Determine the (x, y) coordinate at the center of the cell enclosing the given text.  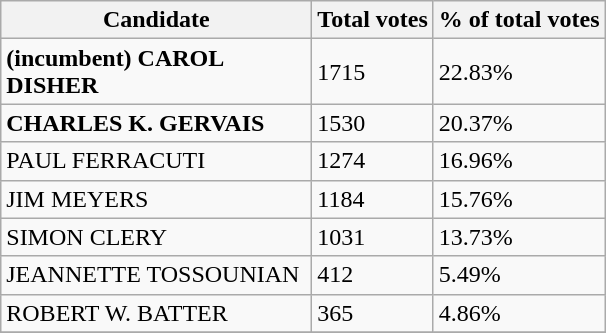
(incumbent) CAROL DISHER (156, 72)
PAUL FERRACUTI (156, 161)
Candidate (156, 20)
412 (373, 275)
SIMON CLERY (156, 237)
% of total votes (519, 20)
1274 (373, 161)
15.76% (519, 199)
JIM MEYERS (156, 199)
JEANNETTE TOSSOUNIAN (156, 275)
365 (373, 313)
Total votes (373, 20)
CHARLES K. GERVAIS (156, 123)
13.73% (519, 237)
ROBERT W. BATTER (156, 313)
4.86% (519, 313)
22.83% (519, 72)
1530 (373, 123)
1715 (373, 72)
16.96% (519, 161)
1031 (373, 237)
1184 (373, 199)
5.49% (519, 275)
20.37% (519, 123)
